Extract the (X, Y) coordinate from the center of the cell holding the provided text.  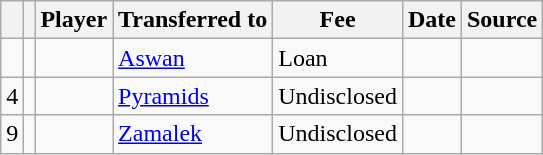
Source (502, 20)
Player (74, 20)
Loan (338, 58)
Pyramids (193, 96)
Zamalek (193, 134)
4 (12, 96)
9 (12, 134)
Aswan (193, 58)
Date (432, 20)
Transferred to (193, 20)
Fee (338, 20)
